For the text-containing cell, return its midpoint in [x, y] coordinate format. 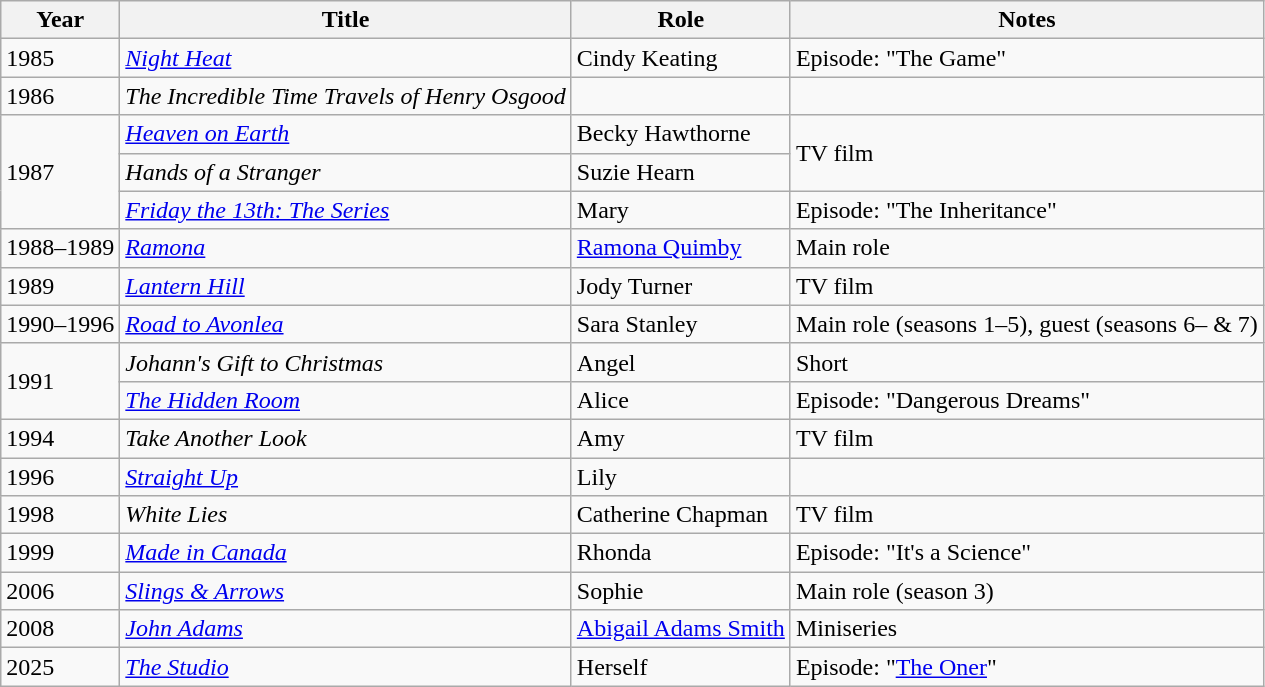
Hands of a Stranger [346, 172]
1996 [60, 477]
Cindy Keating [680, 58]
Short [1026, 362]
Main role [1026, 248]
Jody Turner [680, 286]
Notes [1026, 20]
Episode: "The Oner" [1026, 667]
Johann's Gift to Christmas [346, 362]
Take Another Look [346, 438]
Sara Stanley [680, 324]
Year [60, 20]
Night Heat [346, 58]
Sophie [680, 591]
Slings & Arrows [346, 591]
Catherine Chapman [680, 515]
Road to Avonlea [346, 324]
Episode: "The Inheritance" [1026, 210]
Amy [680, 438]
Lily [680, 477]
Role [680, 20]
1985 [60, 58]
The Studio [346, 667]
Main role (seasons 1–5), guest (seasons 6– & 7) [1026, 324]
Lantern Hill [346, 286]
Episode: "The Game" [1026, 58]
2006 [60, 591]
2008 [60, 629]
John Adams [346, 629]
1990–1996 [60, 324]
Miniseries [1026, 629]
Rhonda [680, 553]
1988–1989 [60, 248]
Suzie Hearn [680, 172]
Herself [680, 667]
White Lies [346, 515]
1991 [60, 381]
Main role (season 3) [1026, 591]
Ramona [346, 248]
1998 [60, 515]
The Hidden Room [346, 400]
Abigail Adams Smith [680, 629]
Straight Up [346, 477]
1987 [60, 172]
Alice [680, 400]
Angel [680, 362]
1986 [60, 96]
Title [346, 20]
Episode: "It's a Science" [1026, 553]
1989 [60, 286]
Heaven on Earth [346, 134]
2025 [60, 667]
Mary [680, 210]
1999 [60, 553]
Friday the 13th: The Series [346, 210]
Episode: "Dangerous Dreams" [1026, 400]
The Incredible Time Travels of Henry Osgood [346, 96]
1994 [60, 438]
Made in Canada [346, 553]
Ramona Quimby [680, 248]
Becky Hawthorne [680, 134]
